Provide the (x, y) coordinate of the cell's center where the given text is located.  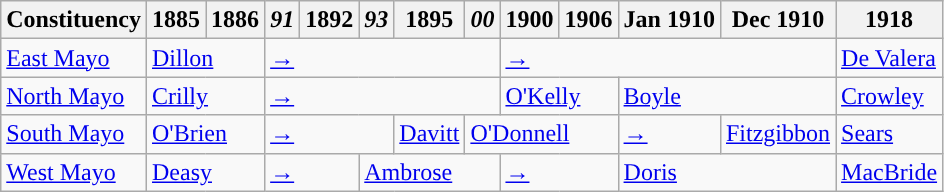
Davitt (430, 134)
1900 (530, 20)
West Mayo (74, 172)
North Mayo (74, 96)
1886 (236, 20)
1918 (890, 20)
Crilly (205, 96)
00 (482, 20)
O'Kelly (559, 96)
East Mayo (74, 58)
Dec 1910 (778, 20)
Boyle (727, 96)
South Mayo (74, 134)
MacBride (890, 172)
Fitzgibbon (778, 134)
Sears (890, 134)
Doris (727, 172)
Deasy (205, 172)
1885 (176, 20)
1895 (430, 20)
Constituency (74, 20)
Dillon (205, 58)
Crowley (890, 96)
O'Brien (205, 134)
Ambrose (430, 172)
93 (376, 20)
1906 (588, 20)
O'Donnell (542, 134)
Jan 1910 (669, 20)
91 (282, 20)
De Valera (890, 58)
1892 (330, 20)
